Return the (x, y) coordinate for the center point of the cell that contains the specified text.  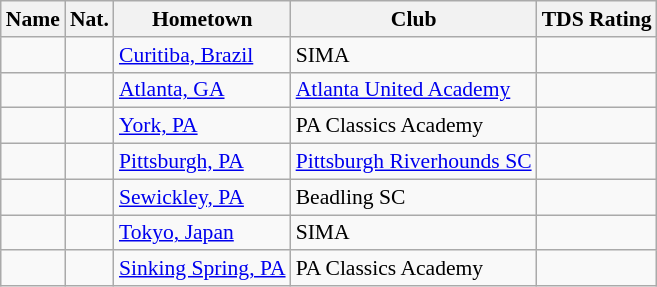
Pittsburgh, PA (202, 162)
Atlanta United Academy (414, 90)
Sewickley, PA (202, 197)
Hometown (202, 19)
Sinking Spring, PA (202, 269)
Tokyo, Japan (202, 233)
Atlanta, GA (202, 90)
TDS Rating (597, 19)
Name (33, 19)
Curitiba, Brazil (202, 55)
York, PA (202, 126)
Nat. (90, 19)
Beadling SC (414, 197)
Club (414, 19)
Pittsburgh Riverhounds SC (414, 162)
